Return the (x, y) coordinate for the center point of the cell that contains the specified text.  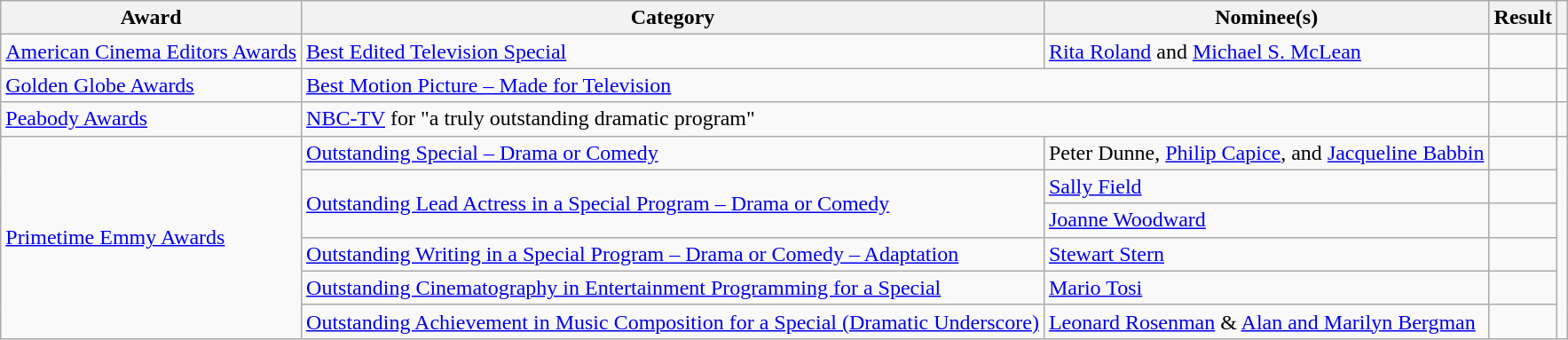
Rita Roland and Michael S. McLean (1266, 51)
Nominee(s) (1266, 18)
Outstanding Special – Drama or Comedy (673, 153)
Joanne Woodward (1266, 220)
Category (673, 18)
Peter Dunne, Philip Capice, and Jacqueline Babbin (1266, 153)
Result (1523, 18)
Primetime Emmy Awards (151, 237)
Leonard Rosenman & Alan and Marilyn Bergman (1266, 321)
Outstanding Cinematography in Entertainment Programming for a Special (673, 288)
Outstanding Writing in a Special Program – Drama or Comedy – Adaptation (673, 254)
Outstanding Lead Actress in a Special Program – Drama or Comedy (673, 203)
Best Edited Television Special (673, 51)
Golden Globe Awards (151, 85)
Award (151, 18)
American Cinema Editors Awards (151, 51)
Outstanding Achievement in Music Composition for a Special (Dramatic Underscore) (673, 321)
Best Motion Picture – Made for Television (895, 85)
Stewart Stern (1266, 254)
NBC-TV for "a truly outstanding dramatic program" (895, 119)
Sally Field (1266, 186)
Mario Tosi (1266, 288)
Peabody Awards (151, 119)
